From the cell containing the given text, extract its center point as (x, y) coordinate. 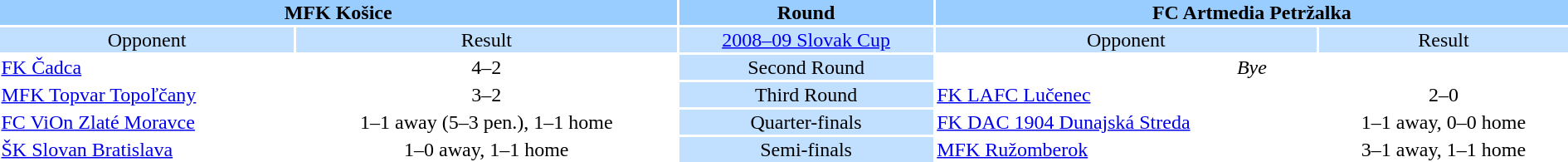
ŠK Slovan Bratislava (147, 150)
1–1 away (5–3 pen.), 1–1 home (486, 122)
Round (806, 12)
1–0 away, 1–1 home (486, 150)
Bye (1252, 67)
3–1 away, 1–1 home (1444, 150)
Third Round (806, 95)
MFK Ružomberok (1127, 150)
1–1 away, 0–0 home (1444, 122)
MFK Košice (338, 12)
Second Round (806, 67)
MFK Topvar Topoľčany (147, 95)
2008–09 Slovak Cup (806, 40)
FC ViOn Zlaté Moravce (147, 122)
Semi-finals (806, 150)
FK LAFC Lučenec (1127, 95)
FC Artmedia Petržalka (1252, 12)
FK Čadca (147, 67)
4–2 (486, 67)
Quarter-finals (806, 122)
3–2 (486, 95)
FK DAC 1904 Dunajská Streda (1127, 122)
2–0 (1444, 95)
